Return the (x, y) coordinate for the center point of the cell that contains the specified text.  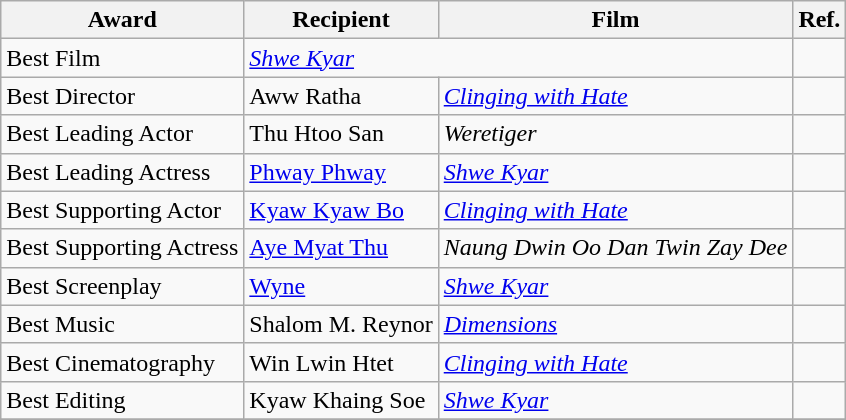
Best Cinematography (122, 362)
Thu Htoo San (341, 134)
Best Leading Actor (122, 134)
Best Music (122, 324)
Best Film (122, 58)
Kyaw Khaing Soe (341, 400)
Best Director (122, 96)
Phway Phway (341, 172)
Recipient (341, 20)
Ref. (820, 20)
Shalom M. Reynor (341, 324)
Best Leading Actress (122, 172)
Win Lwin Htet (341, 362)
Award (122, 20)
Film (616, 20)
Dimensions (616, 324)
Best Supporting Actress (122, 248)
Naung Dwin Oo Dan Twin Zay Dee (616, 248)
Aye Myat Thu (341, 248)
Best Supporting Actor (122, 210)
Wyne (341, 286)
Aww Ratha (341, 96)
Weretiger (616, 134)
Best Editing (122, 400)
Best Screenplay (122, 286)
Kyaw Kyaw Bo (341, 210)
